Identify which cell holds the provided text, then report its [X, Y] central coordinate. 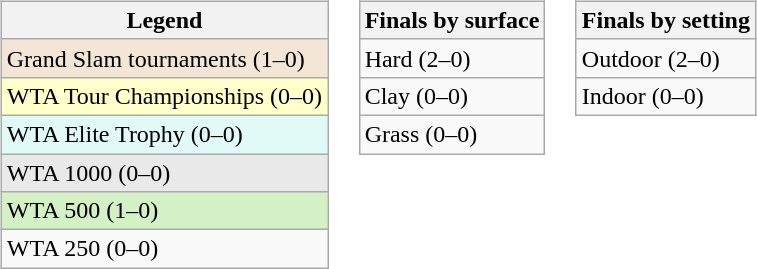
Grass (0–0) [452, 134]
Grand Slam tournaments (1–0) [164, 58]
WTA Elite Trophy (0–0) [164, 134]
WTA 250 (0–0) [164, 249]
Indoor (0–0) [666, 96]
WTA 1000 (0–0) [164, 173]
Hard (2–0) [452, 58]
WTA 500 (1–0) [164, 211]
Finals by setting [666, 20]
Outdoor (2–0) [666, 58]
Finals by surface [452, 20]
Legend [164, 20]
WTA Tour Championships (0–0) [164, 96]
Clay (0–0) [452, 96]
